Detect which cell encompasses the target text, then output its (x, y) center coordinate. 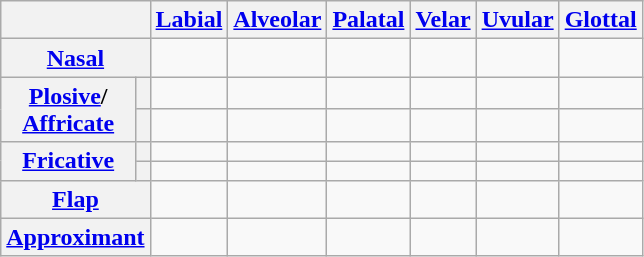
Nasal (76, 58)
Glottal (600, 20)
Palatal (368, 20)
Flap (76, 199)
Alveolar (278, 20)
Fricative (68, 161)
Approximant (76, 237)
Labial (189, 20)
Velar (443, 20)
Uvular (518, 20)
Plosive/Affricate (68, 110)
